Locate the cell with the specified text and output its (x, y) center coordinate. 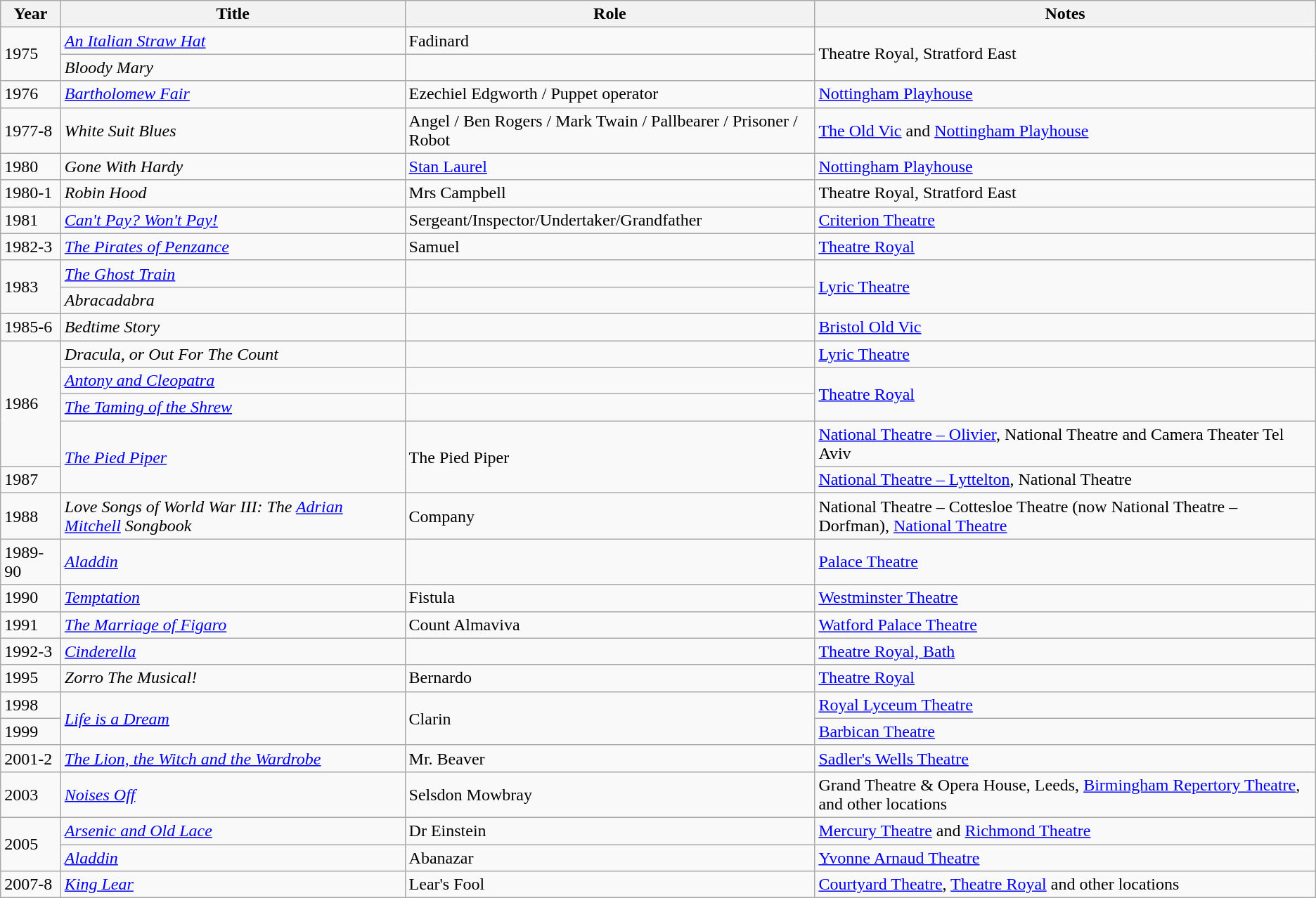
1983 (31, 287)
Abanazar (610, 858)
Theatre Royal, Bath (1065, 651)
Notes (1065, 14)
Abracadabra (233, 300)
2005 (31, 844)
Dracula, or Out For The Count (233, 353)
Courtyard Theatre, Theatre Royal and other locations (1065, 885)
The Taming of the Shrew (233, 408)
The Pirates of Penzance (233, 247)
2003 (31, 794)
1989-90 (31, 562)
Lear's Fool (610, 885)
1990 (31, 598)
Role (610, 14)
Count Almaviva (610, 625)
Yvonne Arnaud Theatre (1065, 858)
National Theatre – Olivier, National Theatre and Camera Theater Tel Aviv (1065, 444)
Bedtime Story (233, 327)
1992-3 (31, 651)
Fadinard (610, 41)
Love Songs of World War III: The Adrian Mitchell Songbook (233, 516)
Life is a Dream (233, 718)
Year (31, 14)
The Ghost Train (233, 273)
2007-8 (31, 885)
Title (233, 14)
1982-3 (31, 247)
1986 (31, 403)
An Italian Straw Hat (233, 41)
Antony and Cleopatra (233, 381)
Stan Laurel (610, 167)
Bloody Mary (233, 67)
1987 (31, 480)
Palace Theatre (1065, 562)
White Suit Blues (233, 131)
Zorro The Musical! (233, 678)
Company (610, 516)
1976 (31, 94)
Noises Off (233, 794)
Watford Palace Theatre (1065, 625)
National Theatre – Lyttelton, National Theatre (1065, 480)
Fistula (610, 598)
1980 (31, 167)
Bernardo (610, 678)
Barbican Theatre (1065, 731)
1981 (31, 220)
Bartholomew Fair (233, 94)
Ezechiel Edgworth / Puppet operator (610, 94)
Temptation (233, 598)
1999 (31, 731)
Selsdon Mowbray (610, 794)
Criterion Theatre (1065, 220)
1998 (31, 705)
Cinderella (233, 651)
1991 (31, 625)
1980-1 (31, 193)
The Lion, the Witch and the Wardrobe (233, 758)
Grand Theatre & Opera House, Leeds, Birmingham Repertory Theatre, and other locations (1065, 794)
1995 (31, 678)
Bristol Old Vic (1065, 327)
The Marriage of Figaro (233, 625)
National Theatre – Cottesloe Theatre (now National Theatre – Dorfman), National Theatre (1065, 516)
King Lear (233, 885)
Samuel (610, 247)
Arsenic and Old Lace (233, 831)
Clarin (610, 718)
1988 (31, 516)
1975 (31, 54)
The Old Vic and Nottingham Playhouse (1065, 131)
Robin Hood (233, 193)
1977-8 (31, 131)
Mr. Beaver (610, 758)
Mrs Campbell (610, 193)
Gone With Hardy (233, 167)
Angel / Ben Rogers / Mark Twain / Pallbearer / Prisoner / Robot (610, 131)
2001-2 (31, 758)
Westminster Theatre (1065, 598)
1985-6 (31, 327)
Can't Pay? Won't Pay! (233, 220)
Mercury Theatre and Richmond Theatre (1065, 831)
Sergeant/Inspector/Undertaker/Grandfather (610, 220)
Dr Einstein (610, 831)
Royal Lyceum Theatre (1065, 705)
Sadler's Wells Theatre (1065, 758)
